Return the [X, Y] coordinate for the center point of the cell that contains the specified text.  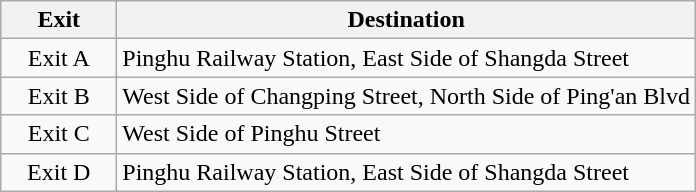
Exit [59, 20]
Exit D [59, 172]
Exit B [59, 96]
Exit C [59, 134]
Exit A [59, 58]
Destination [406, 20]
West Side of Changping Street, North Side of Ping'an Blvd [406, 96]
West Side of Pinghu Street [406, 134]
